Find where the given text appears and provide that cell's center as [X, Y] coordinate. 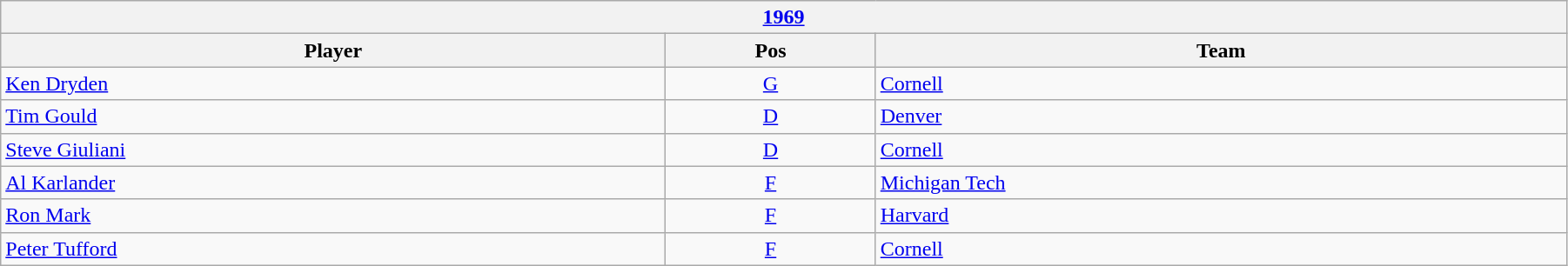
Player [333, 50]
Michigan Tech [1221, 183]
Ken Dryden [333, 83]
Ron Mark [333, 216]
Team [1221, 50]
Pos [771, 50]
Tim Gould [333, 116]
Peter Tufford [333, 249]
Harvard [1221, 216]
G [771, 83]
1969 [784, 17]
Denver [1221, 116]
Al Karlander [333, 183]
Steve Giuliani [333, 150]
